From the cell containing the given text, extract its center point as (X, Y) coordinate. 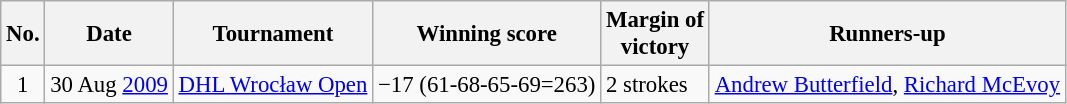
Andrew Butterfield, Richard McEvoy (887, 85)
30 Aug 2009 (109, 85)
1 (23, 85)
No. (23, 34)
Tournament (272, 34)
DHL Wrocław Open (272, 85)
−17 (61-68-65-69=263) (487, 85)
Winning score (487, 34)
Runners-up (887, 34)
2 strokes (656, 85)
Date (109, 34)
Margin ofvictory (656, 34)
